Extract the (X, Y) coordinate from the center of the cell holding the provided text.  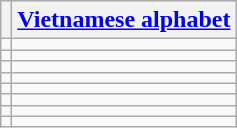
Vietnamese alphabet (124, 20)
